Detect which cell encompasses the target text, then output its (X, Y) center coordinate. 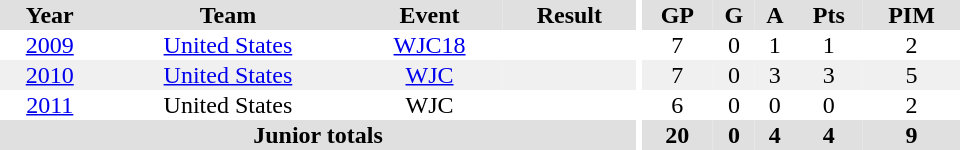
Pts (829, 15)
Junior totals (318, 135)
6 (678, 105)
2011 (50, 105)
Year (50, 15)
Result (570, 15)
Event (429, 15)
20 (678, 135)
9 (912, 135)
A (775, 15)
2009 (50, 45)
G (734, 15)
2010 (50, 75)
PIM (912, 15)
WJC18 (429, 45)
5 (912, 75)
Team (228, 15)
GP (678, 15)
